Capture the cell that displays the provided text and extract its (x, y) central coordinate. 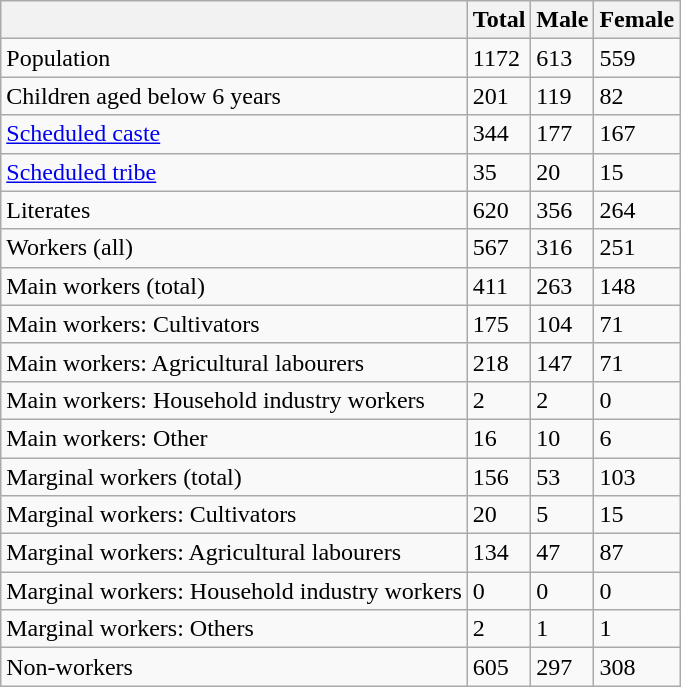
Male (562, 20)
605 (499, 667)
53 (562, 477)
316 (562, 248)
Children aged below 6 years (234, 96)
411 (499, 286)
620 (499, 210)
297 (562, 667)
Workers (all) (234, 248)
Non-workers (234, 667)
Main workers: Household industry workers (234, 400)
167 (637, 134)
10 (562, 438)
Main workers: Other (234, 438)
6 (637, 438)
Marginal workers (total) (234, 477)
87 (637, 553)
1172 (499, 58)
Literates (234, 210)
264 (637, 210)
308 (637, 667)
356 (562, 210)
119 (562, 96)
148 (637, 286)
559 (637, 58)
147 (562, 362)
263 (562, 286)
177 (562, 134)
251 (637, 248)
Main workers: Cultivators (234, 324)
Main workers (total) (234, 286)
Marginal workers: Household industry workers (234, 591)
134 (499, 553)
567 (499, 248)
Marginal workers: Others (234, 629)
Scheduled tribe (234, 172)
104 (562, 324)
47 (562, 553)
35 (499, 172)
175 (499, 324)
201 (499, 96)
Scheduled caste (234, 134)
103 (637, 477)
Marginal workers: Cultivators (234, 515)
Marginal workers: Agricultural labourers (234, 553)
218 (499, 362)
Main workers: Agricultural labourers (234, 362)
613 (562, 58)
156 (499, 477)
82 (637, 96)
Female (637, 20)
16 (499, 438)
Population (234, 58)
5 (562, 515)
Total (499, 20)
344 (499, 134)
